Find where the given text appears and provide that cell's center as (X, Y) coordinate. 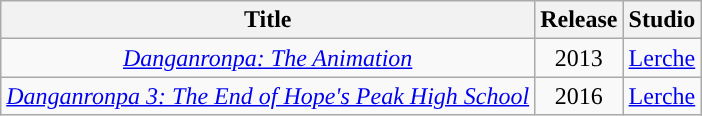
2016 (579, 96)
Release (579, 20)
2013 (579, 58)
Studio (662, 20)
Title (268, 20)
Danganronpa: The Animation (268, 58)
Danganronpa 3: The End of Hope's Peak High School (268, 96)
